Detect which cell encompasses the target text, then output its (X, Y) center coordinate. 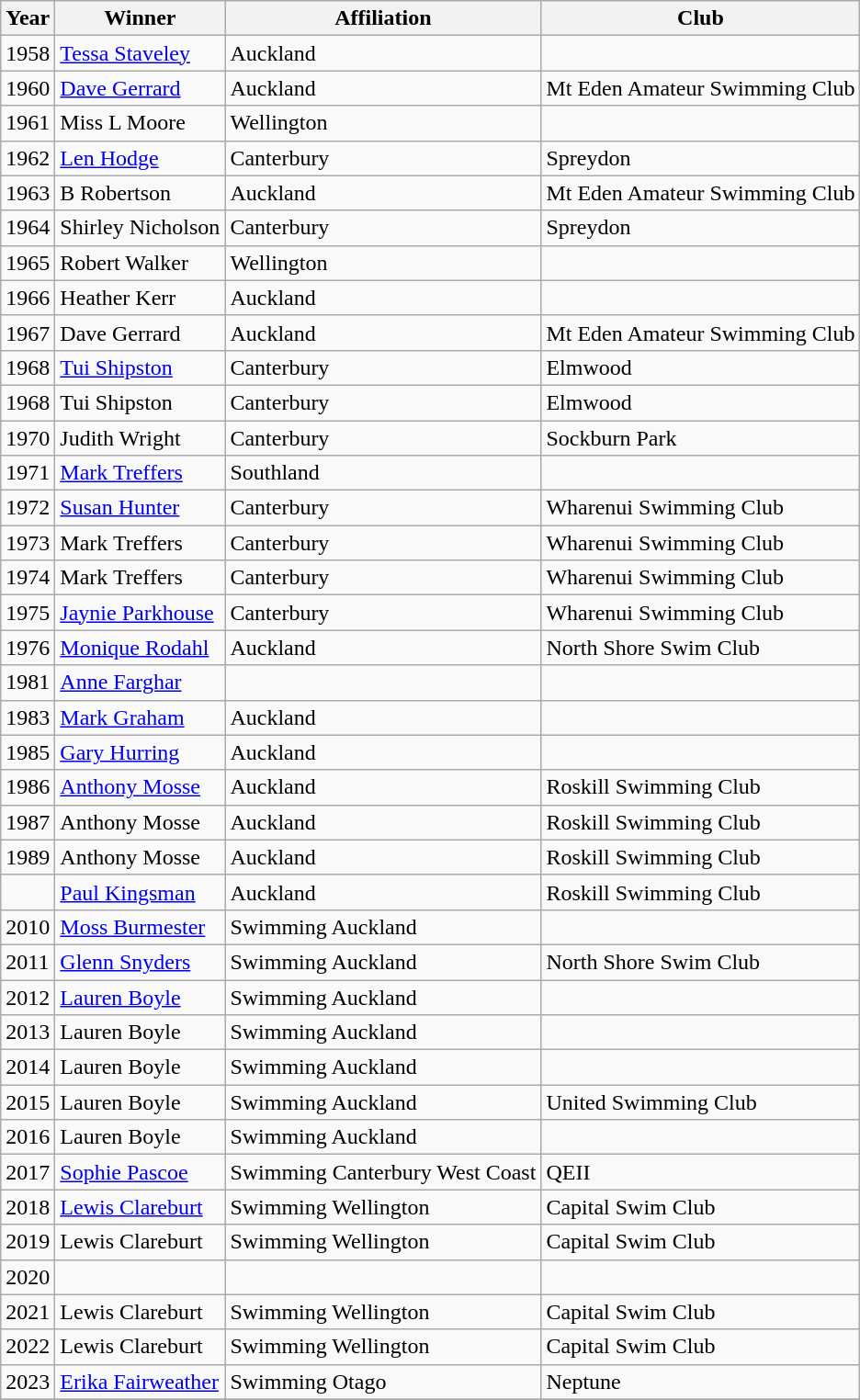
1972 (28, 508)
2018 (28, 1207)
Paul Kingsman (140, 892)
2010 (28, 927)
1964 (28, 228)
2020 (28, 1277)
Miss L Moore (140, 123)
Anne Farghar (140, 683)
Glenn Snyders (140, 962)
Shirley Nicholson (140, 228)
Year (28, 18)
1962 (28, 158)
1960 (28, 88)
Swimming Otago (383, 1382)
Moss Burmester (140, 927)
1966 (28, 298)
Mark Graham (140, 717)
2013 (28, 1033)
Erika Fairweather (140, 1382)
2014 (28, 1067)
1961 (28, 123)
B Robertson (140, 193)
1985 (28, 752)
Swimming Canterbury West Coast (383, 1172)
1958 (28, 53)
1965 (28, 263)
1989 (28, 857)
2019 (28, 1242)
2017 (28, 1172)
Gary Hurring (140, 752)
United Swimming Club (700, 1102)
Monique Rodahl (140, 648)
1987 (28, 822)
Len Hodge (140, 158)
Heather Kerr (140, 298)
2015 (28, 1102)
Susan Hunter (140, 508)
1974 (28, 578)
2016 (28, 1137)
Sockburn Park (700, 438)
Affiliation (383, 18)
1970 (28, 438)
1971 (28, 473)
1963 (28, 193)
1976 (28, 648)
2021 (28, 1312)
Neptune (700, 1382)
Jaynie Parkhouse (140, 613)
1973 (28, 543)
Club (700, 18)
1967 (28, 333)
Sophie Pascoe (140, 1172)
1983 (28, 717)
2022 (28, 1347)
2012 (28, 997)
2023 (28, 1382)
2011 (28, 962)
Winner (140, 18)
Judith Wright (140, 438)
1986 (28, 787)
1981 (28, 683)
Tessa Staveley (140, 53)
Southland (383, 473)
QEII (700, 1172)
Robert Walker (140, 263)
1975 (28, 613)
